Find where the given text appears and provide that cell's center as (x, y) coordinate. 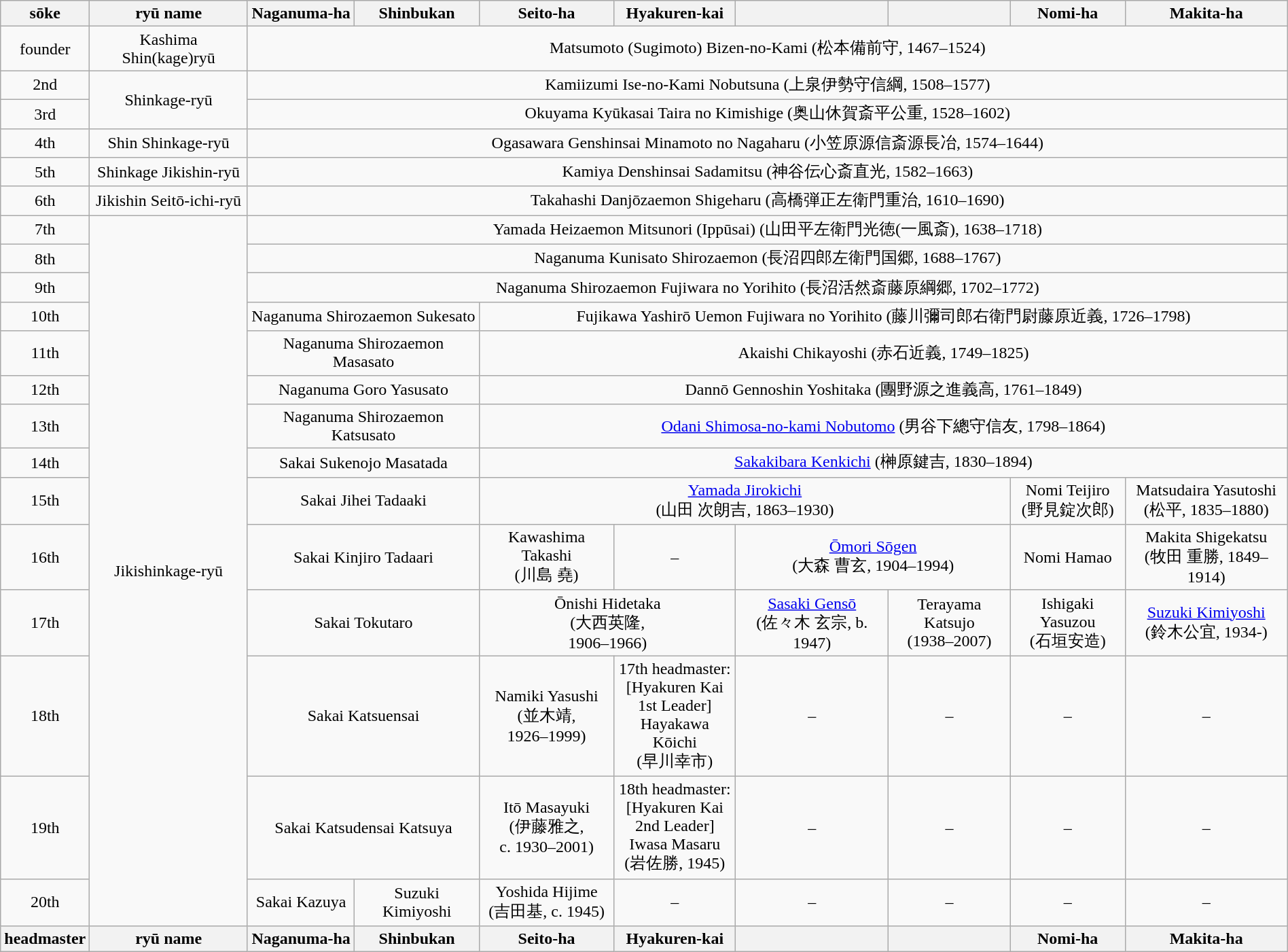
17th headmaster: [Hyakuren Kai 1st Leader]Hayakawa Kōichi (早川幸市) (675, 716)
17th (45, 622)
Makita Shigekatsu (牧田 重勝, 1849–1914) (1206, 557)
19th (45, 828)
sōke (45, 14)
Akaishi Chikayoshi (赤石近義, 1749–1825) (884, 353)
11th (45, 353)
Naganuma Shirozaemon Katsusato (363, 427)
Naganuma Shirozaemon Masasato (363, 353)
Jikishinkage-ryū (168, 571)
Sakai Kazuya (300, 902)
9th (45, 288)
Kashima Shin(kage)ryū (168, 49)
headmaster (45, 939)
Matsudaira Yasutoshi (松平, 1835–1880) (1206, 501)
4th (45, 143)
Sakai Katsudensai Katsuya (363, 828)
Jikishin Seitō-ichi-ryū (168, 201)
Shinkage-ryū (168, 99)
Sakai Jihei Tadaaki (363, 501)
Kawashima Takashi (川島 堯) (547, 557)
Ishigaki Yasuzou (石垣安造) (1068, 622)
7th (45, 230)
Naganuma Kunisato Shirozaemon (長沼四郎左衛門国郷, 1688–1767) (768, 258)
8th (45, 258)
10th (45, 317)
Nomi Hamao (1068, 557)
Nomi Teijiro (野見錠次郎) (1068, 501)
18th (45, 716)
Suzuki Kimiyoshi (鈴木公宜, 1934-) (1206, 622)
Yoshida Hijime (吉田基, c. 1945) (547, 902)
Kamiizumi Ise-no-Kami Nobutsuna (上泉伊勢守信綱, 1508–1577) (768, 86)
Dannō Gennoshin Yoshitaka (團野源之進義高, 1761–1849) (884, 390)
16th (45, 557)
Itō Masayuki (伊藤雅之, c. 1930–2001) (547, 828)
Suzuki Kimiyoshi (417, 902)
15th (45, 501)
Naganuma Shirozaemon Sukesato (363, 317)
Naganuma Shirozaemon Fujiwara no Yorihito (長沼活然斎藤原綱郷, 1702–1772) (768, 288)
Ōmori Sōgen (大森 曹玄, 1904–1994) (873, 557)
14th (45, 463)
2nd (45, 86)
Ogasawara Genshinsai Minamoto no Nagaharu (小笠原源信斎源長冶, 1574–1644) (768, 143)
Sakai Sukenojo Masatada (363, 463)
Terayama Katsujo (1938–2007) (950, 622)
Shinkage Jikishin-ryū (168, 173)
Ōnishi Hidetaka (大西英隆, 1906–1966) (607, 622)
Yamada Jirokichi (山田 次朗吉, 1863–1930) (745, 501)
Matsumoto (Sugimoto) Bizen-no-Kami (松本備前守, 1467–1524) (768, 49)
Odani Shimosa-no-kami Nobutomo (男谷下總守信友, 1798–1864) (884, 427)
6th (45, 201)
Sakakibara Kenkichi (榊原鍵吉, 1830–1894) (884, 463)
Fujikawa Yashirō Uemon Fujiwara no Yorihito (藤川彌司郎右衛門尉藤原近義, 1726–1798) (884, 317)
Yamada Heizaemon Mitsunori (Ippūsai) (山田平左衛門光徳(一風斎), 1638–1718) (768, 230)
Kamiya Denshinsai Sadamitsu (神谷伝心斎直光, 1582–1663) (768, 173)
12th (45, 390)
Namiki Yasushi (並木靖, 1926–1999) (547, 716)
Okuyama Kyūkasai Taira no Kimishige (奥山休賀斎平公重, 1528–1602) (768, 114)
Takahashi Danjōzaemon Shigeharu (高橋弾正左衛門重治, 1610–1690) (768, 201)
Sasaki Gensō(佐々木 玄宗, b. 1947) (812, 622)
20th (45, 902)
3rd (45, 114)
13th (45, 427)
Sakai Tokutaro (363, 622)
founder (45, 49)
5th (45, 173)
Sakai Kinjiro Tadaari (363, 557)
18th headmaster:[Hyakuren Kai 2nd Leader]Iwasa Masaru (岩佐勝, 1945) (675, 828)
Sakai Katsuensai (363, 716)
Naganuma Goro Yasusato (363, 390)
Shin Shinkage-ryū (168, 143)
